Extract the [x, y] coordinate from the center of the cell holding the provided text.  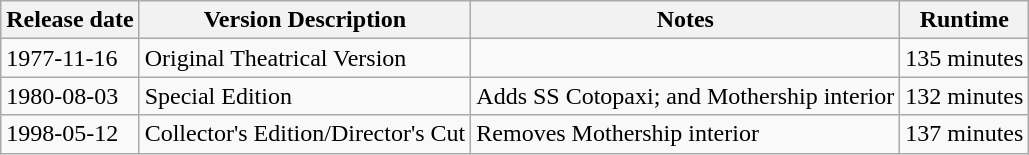
1980-08-03 [70, 96]
Original Theatrical Version [305, 58]
Runtime [964, 20]
1977-11-16 [70, 58]
Collector's Edition/Director's Cut [305, 134]
Removes Mothership interior [686, 134]
132 minutes [964, 96]
Release date [70, 20]
137 minutes [964, 134]
Adds SS Cotopaxi; and Mothership interior [686, 96]
Special Edition [305, 96]
1998-05-12 [70, 134]
Version Description [305, 20]
Notes [686, 20]
135 minutes [964, 58]
